Search for the cell housing the specified text and yield its [X, Y] center coordinate. 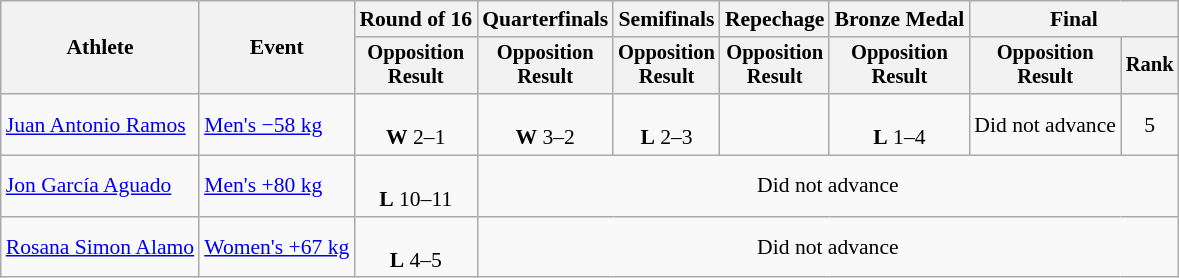
Event [276, 48]
L 2–3 [666, 124]
Quarterfinals [545, 19]
5 [1150, 124]
Semifinals [666, 19]
Bronze Medal [899, 19]
L 4–5 [416, 248]
Round of 16 [416, 19]
W 3–2 [545, 124]
Rank [1150, 66]
Men's +80 kg [276, 186]
Repechage [775, 19]
Juan Antonio Ramos [100, 124]
Men's −58 kg [276, 124]
Women's +67 kg [276, 248]
Jon García Aguado [100, 186]
L 10–11 [416, 186]
Rosana Simon Alamo [100, 248]
Final [1074, 19]
W 2–1 [416, 124]
Athlete [100, 48]
L 1–4 [899, 124]
